Detect which cell encompasses the target text, then output its [x, y] center coordinate. 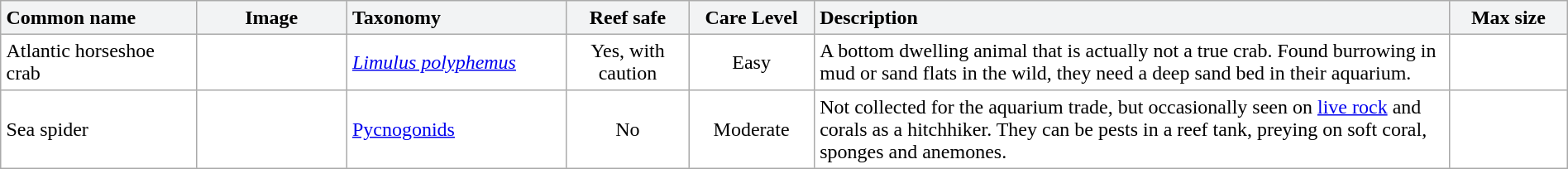
No [627, 129]
Atlantic horseshoe crab [98, 62]
Max size [1508, 17]
Common name [98, 17]
Easy [752, 62]
Moderate [752, 129]
Sea spider [98, 129]
Limulus polyphemus [457, 62]
Taxonomy [457, 17]
Image [271, 17]
Reef safe [627, 17]
Pycnogonids [457, 129]
Yes, with caution [627, 62]
Care Level [752, 17]
Description [1131, 17]
